Extract the [x, y] coordinate from the center of the cell holding the provided text.  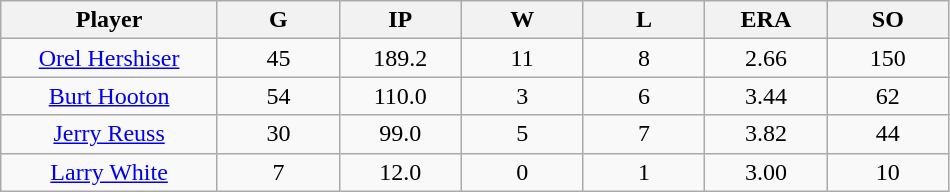
Player [110, 20]
54 [278, 96]
110.0 [400, 96]
Burt Hooton [110, 96]
10 [888, 172]
ERA [766, 20]
Larry White [110, 172]
1 [644, 172]
30 [278, 134]
189.2 [400, 58]
45 [278, 58]
3 [522, 96]
150 [888, 58]
0 [522, 172]
8 [644, 58]
11 [522, 58]
99.0 [400, 134]
62 [888, 96]
44 [888, 134]
G [278, 20]
3.00 [766, 172]
5 [522, 134]
IP [400, 20]
SO [888, 20]
2.66 [766, 58]
Orel Hershiser [110, 58]
Jerry Reuss [110, 134]
3.44 [766, 96]
12.0 [400, 172]
L [644, 20]
3.82 [766, 134]
W [522, 20]
6 [644, 96]
